Find where the given text appears and provide that cell's center as (X, Y) coordinate. 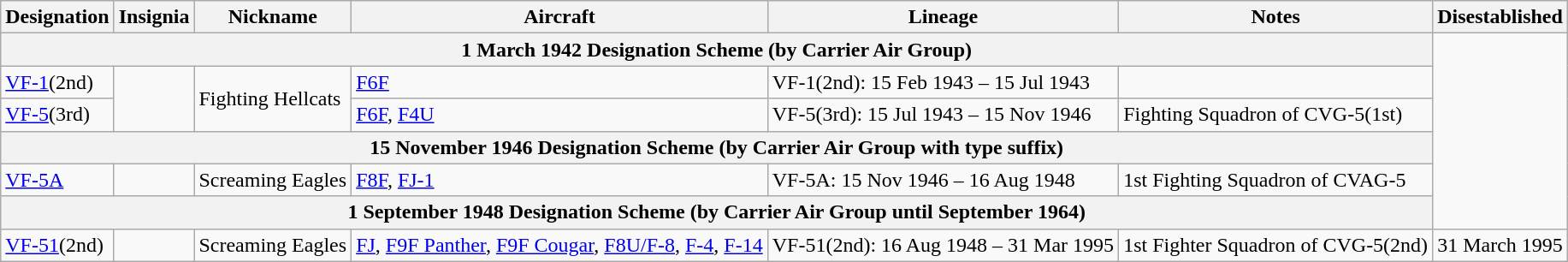
VF-5(3rd): 15 Jul 1943 – 15 Nov 1946 (943, 115)
F6F (559, 82)
Insignia (154, 17)
Designation (57, 17)
31 March 1995 (1500, 245)
VF-5(3rd) (57, 115)
1 September 1948 Designation Scheme (by Carrier Air Group until September 1964) (717, 212)
VF-51(2nd): 16 Aug 1948 – 31 Mar 1995 (943, 245)
1st Fighter Squadron of CVG-5(2nd) (1276, 245)
FJ, F9F Panther, F9F Cougar, F8U/F-8, F-4, F-14 (559, 245)
F8F, FJ-1 (559, 180)
Nickname (273, 17)
Fighting Hellcats (273, 98)
Aircraft (559, 17)
VF-1(2nd) (57, 82)
Disestablished (1500, 17)
1 March 1942 Designation Scheme (by Carrier Air Group) (717, 50)
Fighting Squadron of CVG-5(1st) (1276, 115)
VF-5A (57, 180)
1st Fighting Squadron of CVAG-5 (1276, 180)
F6F, F4U (559, 115)
Notes (1276, 17)
Lineage (943, 17)
VF-1(2nd): 15 Feb 1943 – 15 Jul 1943 (943, 82)
15 November 1946 Designation Scheme (by Carrier Air Group with type suffix) (717, 147)
VF-51(2nd) (57, 245)
VF-5A: 15 Nov 1946 – 16 Aug 1948 (943, 180)
